Locate the cell with the specified text and output its [x, y] center coordinate. 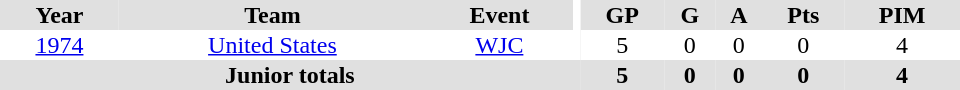
WJC [500, 45]
PIM [902, 15]
Event [500, 15]
Pts [804, 15]
Junior totals [290, 75]
Team [272, 15]
G [690, 15]
1974 [60, 45]
A [738, 15]
United States [272, 45]
GP [622, 15]
Year [60, 15]
